Determine the [x, y] coordinate at the center of the cell enclosing the given text.  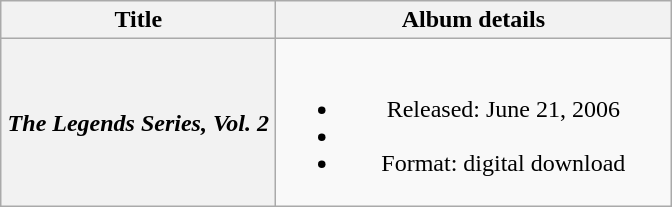
Released: June 21, 2006Format: digital download [474, 122]
Title [138, 20]
The Legends Series, Vol. 2 [138, 122]
Album details [474, 20]
